Determine the [X, Y] coordinate at the center of the cell enclosing the given text.  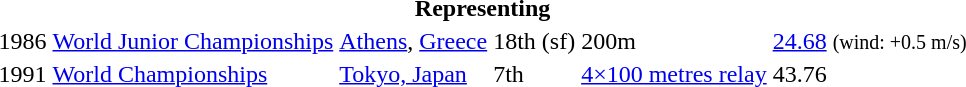
18th (sf) [534, 41]
World Junior Championships [193, 41]
Athens, Greece [414, 41]
200m [674, 41]
